Search for the cell housing the specified text and yield its (x, y) center coordinate. 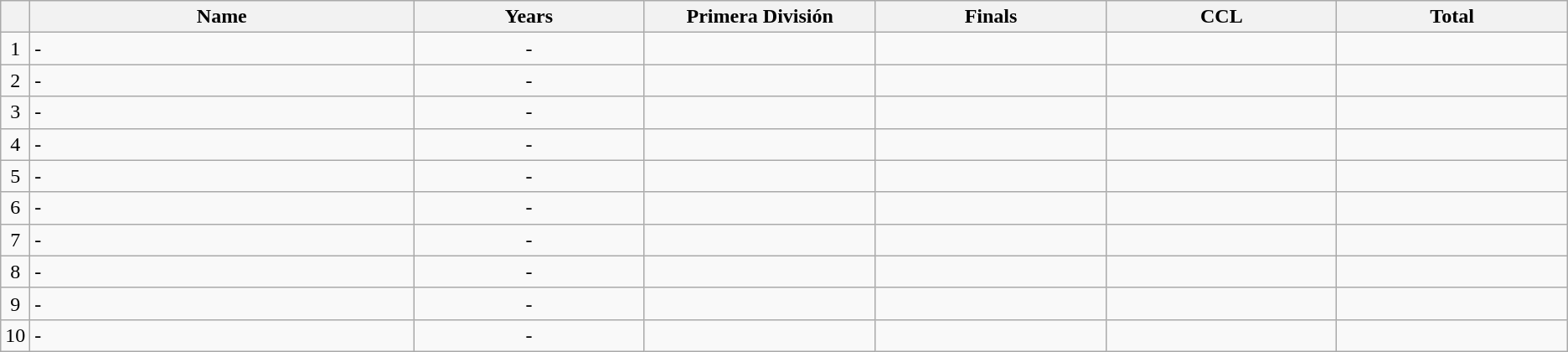
5 (15, 176)
2 (15, 80)
1 (15, 49)
6 (15, 208)
10 (15, 335)
Finals (991, 17)
8 (15, 272)
3 (15, 112)
Name (222, 17)
Primera División (760, 17)
9 (15, 303)
7 (15, 240)
CCL (1221, 17)
Total (1452, 17)
Years (529, 17)
4 (15, 144)
